Scan for the cell matching the given text and deliver its [X, Y] coordinate at center. 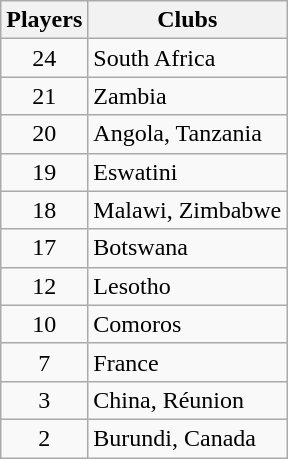
Zambia [188, 96]
Botswana [188, 248]
20 [44, 134]
17 [44, 248]
18 [44, 210]
Clubs [188, 20]
France [188, 362]
Eswatini [188, 172]
Burundi, Canada [188, 438]
19 [44, 172]
Players [44, 20]
Lesotho [188, 286]
2 [44, 438]
Malawi, Zimbabwe [188, 210]
24 [44, 58]
Comoros [188, 324]
7 [44, 362]
21 [44, 96]
10 [44, 324]
Angola, Tanzania [188, 134]
South Africa [188, 58]
China, Réunion [188, 400]
3 [44, 400]
12 [44, 286]
